Scan for the cell matching the given text and deliver its (x, y) coordinate at center. 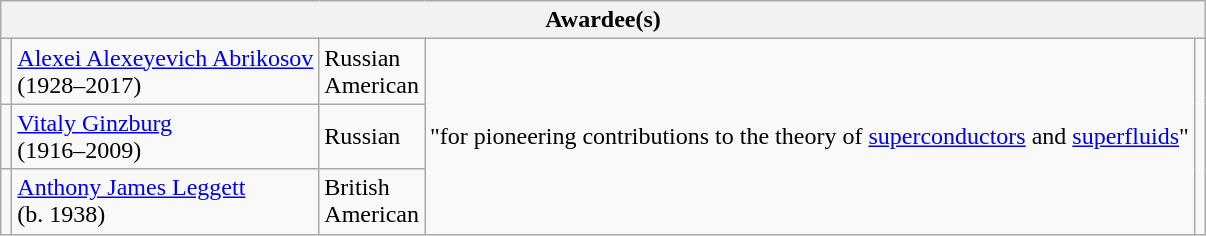
Anthony James Leggett(b. 1938) (166, 202)
"for pioneering contributions to the theory of superconductors and superfluids" (809, 136)
British American (372, 202)
Vitaly Ginzburg(1916–2009) (166, 136)
Alexei Alexeyevich Abrikosov(1928–2017) (166, 72)
Russian (372, 136)
Russian American (372, 72)
Awardee(s) (604, 20)
